Return (X, Y) of the center of cell containing provided text 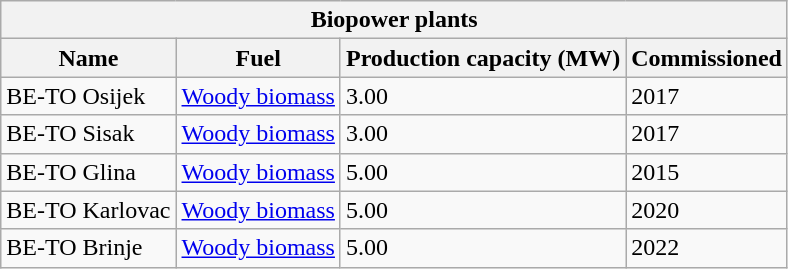
BE-TO Glina (88, 172)
2015 (707, 172)
Name (88, 58)
BE-TO Karlovac (88, 210)
2022 (707, 248)
2020 (707, 210)
Commissioned (707, 58)
BE-TO Osijek (88, 96)
Production capacity (MW) (482, 58)
BE-TO Brinje (88, 248)
Biopower plants (394, 20)
BE-TO Sisak (88, 134)
Fuel (258, 58)
